Detect which cell encompasses the target text, then output its (X, Y) center coordinate. 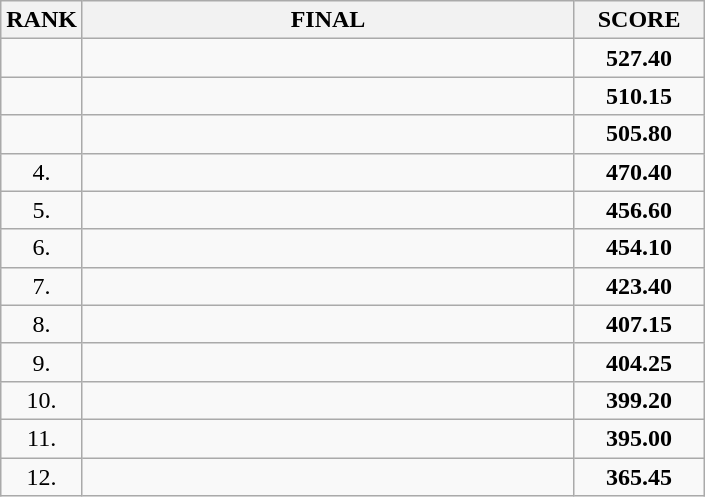
510.15 (640, 96)
RANK (42, 20)
FINAL (328, 20)
7. (42, 286)
456.60 (640, 210)
423.40 (640, 286)
470.40 (640, 172)
365.45 (640, 477)
527.40 (640, 58)
12. (42, 477)
6. (42, 248)
407.15 (640, 324)
4. (42, 172)
505.80 (640, 134)
395.00 (640, 438)
404.25 (640, 362)
11. (42, 438)
9. (42, 362)
10. (42, 400)
8. (42, 324)
5. (42, 210)
454.10 (640, 248)
399.20 (640, 400)
SCORE (640, 20)
